Locate the cell with the specified text and output its [x, y] center coordinate. 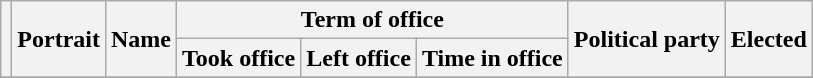
Elected [768, 39]
Political party [646, 39]
Portrait [59, 39]
Term of office [373, 20]
Time in office [492, 58]
Took office [239, 58]
Name [140, 39]
Left office [359, 58]
